Extract the [X, Y] coordinate from the center of the cell holding the provided text.  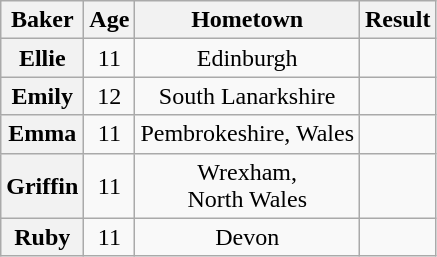
South Lanarkshire [248, 96]
Result [398, 20]
Baker [42, 20]
Griffin [42, 186]
12 [110, 96]
Emily [42, 96]
Emma [42, 134]
Devon [248, 237]
Pembrokeshire, Wales [248, 134]
Age [110, 20]
Ruby [42, 237]
Ellie [42, 58]
Edinburgh [248, 58]
Wrexham,North Wales [248, 186]
Hometown [248, 20]
